For the text-containing cell, return its midpoint in [x, y] coordinate format. 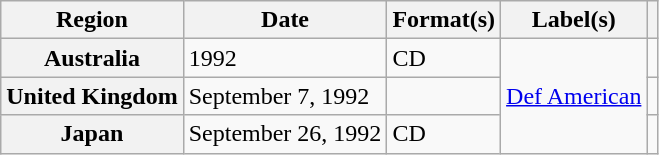
Date [285, 20]
September 7, 1992 [285, 96]
United Kingdom [92, 96]
Label(s) [574, 20]
Format(s) [444, 20]
September 26, 1992 [285, 134]
Australia [92, 58]
Def American [574, 96]
1992 [285, 58]
Region [92, 20]
Japan [92, 134]
